Search for the cell housing the specified text and yield its [x, y] center coordinate. 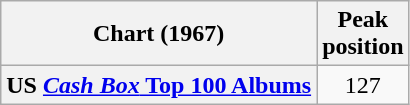
127 [363, 85]
US Cash Box Top 100 Albums [159, 85]
Peakposition [363, 34]
Chart (1967) [159, 34]
